Search for the cell housing the specified text and yield its (x, y) center coordinate. 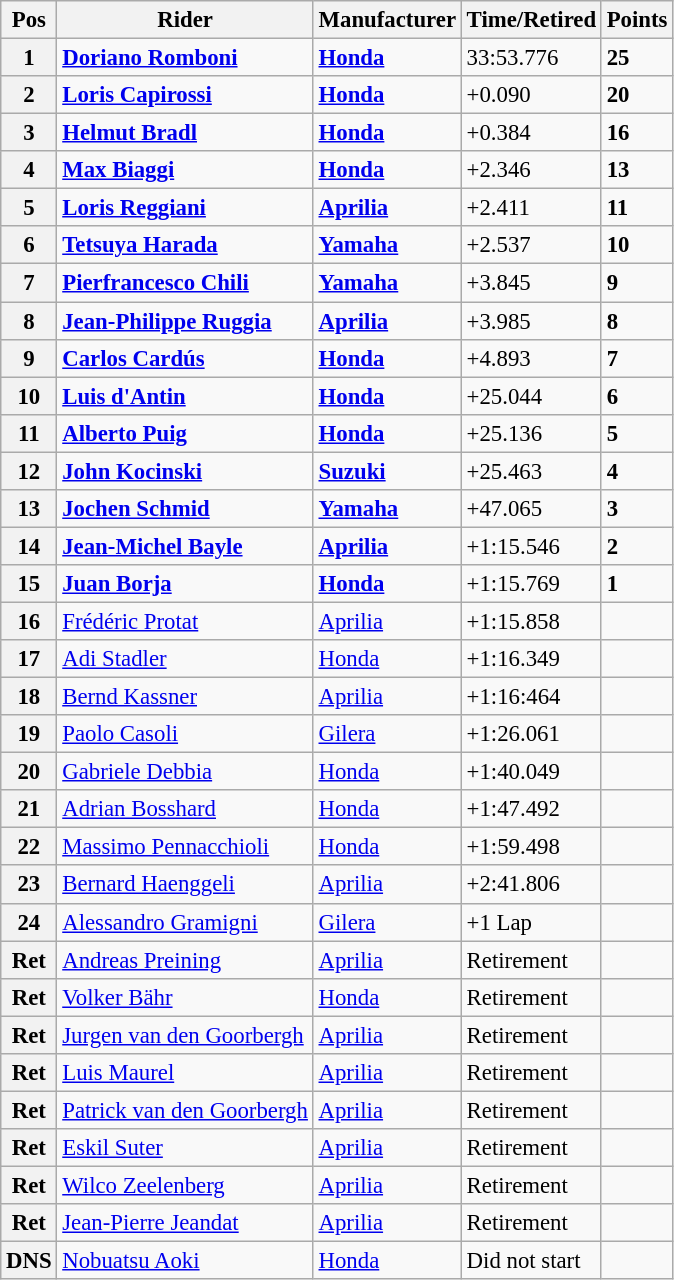
Jean-Pierre Jeandat (185, 1223)
+2:41.806 (531, 885)
17 (29, 659)
Adrian Bosshard (185, 809)
+1:40.049 (531, 772)
Jurgen van den Goorbergh (185, 1035)
+1:26.061 (531, 734)
14 (29, 546)
Juan Borja (185, 584)
+1:15.769 (531, 584)
Alessandro Gramigni (185, 922)
Frédéric Protat (185, 621)
Bernd Kassner (185, 697)
+1 Lap (531, 922)
Massimo Pennacchioli (185, 847)
15 (29, 584)
Loris Reggiani (185, 208)
Jean-Philippe Ruggia (185, 321)
Did not start (531, 1261)
+2.411 (531, 208)
+1:16:464 (531, 697)
+1:15.858 (531, 621)
Suzuki (387, 471)
24 (29, 922)
25 (636, 58)
Wilco Zeelenberg (185, 1185)
Eskil Suter (185, 1148)
Time/Retired (531, 20)
+47.065 (531, 509)
21 (29, 809)
Rider (185, 20)
33:53.776 (531, 58)
Pierfrancesco Chili (185, 283)
Paolo Casoli (185, 734)
Adi Stadler (185, 659)
Pos (29, 20)
Andreas Preining (185, 960)
Doriano Romboni (185, 58)
+25.044 (531, 396)
Tetsuya Harada (185, 245)
+1:47.492 (531, 809)
+2.346 (531, 170)
Gabriele Debbia (185, 772)
23 (29, 885)
12 (29, 471)
Carlos Cardús (185, 358)
Nobuatsu Aoki (185, 1261)
+0.090 (531, 95)
+4.893 (531, 358)
+2.537 (531, 245)
+3.845 (531, 283)
+0.384 (531, 133)
+25.463 (531, 471)
18 (29, 697)
22 (29, 847)
Jean-Michel Bayle (185, 546)
John Kocinski (185, 471)
Alberto Puig (185, 433)
Luis d'Antin (185, 396)
Jochen Schmid (185, 509)
Luis Maurel (185, 1073)
Manufacturer (387, 20)
Points (636, 20)
Patrick van den Goorbergh (185, 1110)
DNS (29, 1261)
Bernard Haenggeli (185, 885)
+3.985 (531, 321)
19 (29, 734)
+1:59.498 (531, 847)
Volker Bähr (185, 997)
Loris Capirossi (185, 95)
+1:16.349 (531, 659)
Max Biaggi (185, 170)
+25.136 (531, 433)
+1:15.546 (531, 546)
Helmut Bradl (185, 133)
